Determine the (X, Y) coordinate at the center of the cell enclosing the given text.  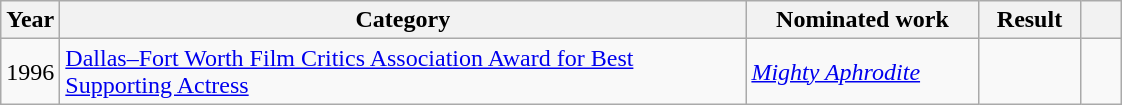
Nominated work (862, 20)
Mighty Aphrodite (862, 72)
1996 (30, 72)
Category (403, 20)
Year (30, 20)
Dallas–Fort Worth Film Critics Association Award for Best Supporting Actress (403, 72)
Result (1030, 20)
